Pinpoint the cell where the given text exists, returning its (X, Y) midpoint coordinate. 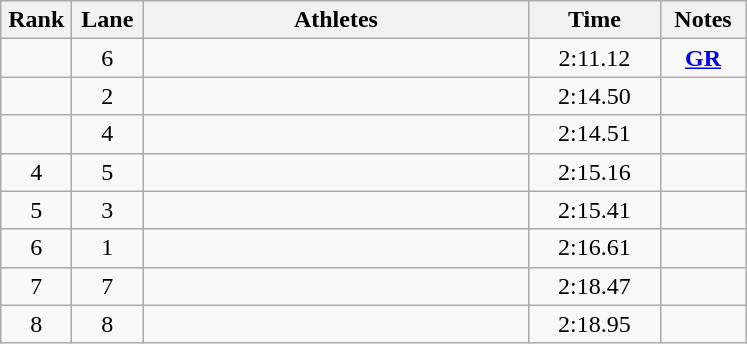
3 (108, 210)
2:18.95 (594, 324)
2 (108, 96)
1 (108, 248)
2:18.47 (594, 286)
GR (703, 58)
2:15.41 (594, 210)
2:14.50 (594, 96)
Lane (108, 20)
2:15.16 (594, 172)
Athletes (336, 20)
Time (594, 20)
2:16.61 (594, 248)
Rank (36, 20)
2:11.12 (594, 58)
Notes (703, 20)
2:14.51 (594, 134)
